Extract the [x, y] coordinate from the center of the cell holding the provided text.  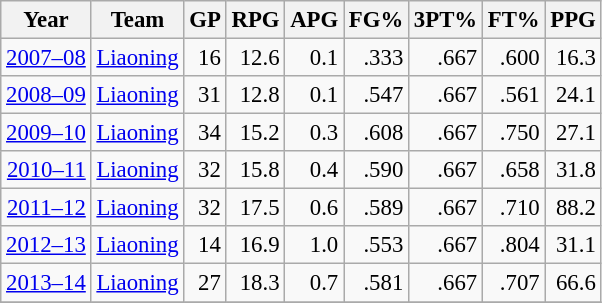
.590 [376, 170]
16 [205, 58]
34 [205, 133]
0.7 [314, 283]
GP [205, 20]
.600 [514, 58]
FG% [376, 20]
.553 [376, 245]
.547 [376, 95]
0.3 [314, 133]
RPG [256, 20]
0.4 [314, 170]
2011–12 [46, 208]
27 [205, 283]
18.3 [256, 283]
Year [46, 20]
17.5 [256, 208]
31.8 [573, 170]
1.0 [314, 245]
2008–09 [46, 95]
2012–13 [46, 245]
31.1 [573, 245]
.804 [514, 245]
2009–10 [46, 133]
24.1 [573, 95]
0.6 [314, 208]
3PT% [446, 20]
27.1 [573, 133]
FT% [514, 20]
2010–11 [46, 170]
31 [205, 95]
88.2 [573, 208]
.333 [376, 58]
.658 [514, 170]
PPG [573, 20]
16.3 [573, 58]
2013–14 [46, 283]
2007–08 [46, 58]
12.6 [256, 58]
Team [138, 20]
.707 [514, 283]
.561 [514, 95]
.750 [514, 133]
15.8 [256, 170]
.710 [514, 208]
66.6 [573, 283]
12.8 [256, 95]
14 [205, 245]
16.9 [256, 245]
.581 [376, 283]
.608 [376, 133]
.589 [376, 208]
APG [314, 20]
15.2 [256, 133]
